From the cell containing the given text, extract its center point as (X, Y) coordinate. 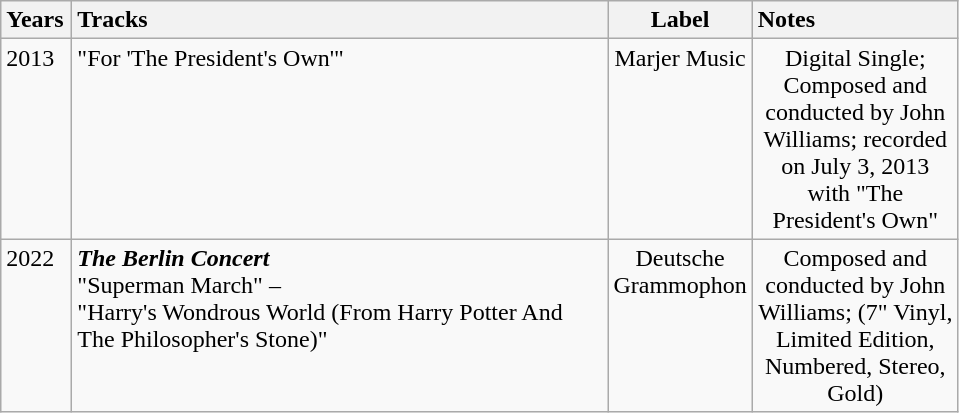
Tracks (340, 20)
Composed and conducted by John Williams; (7" Vinyl, Limited Edition, Numbered, Stereo, Gold) (855, 326)
Marjer Music (680, 139)
Deutsche Grammophon (680, 326)
Years (36, 20)
2013 (36, 139)
Digital Single; Composed and conducted by John Williams; recorded on July 3, 2013 with "The President's Own" (855, 139)
Label (680, 20)
"For 'The President's Own'" (340, 139)
The Berlin Concert"Superman March" –"Harry's Wondrous World (From Harry Potter And The Philosopher's Stone)" (340, 326)
Notes (855, 20)
2022 (36, 326)
